For the text-containing cell, return its midpoint in [x, y] coordinate format. 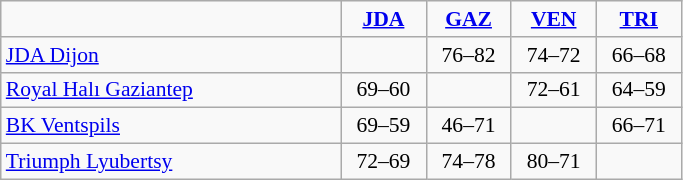
69–59 [384, 126]
GAZ [468, 19]
Royal Halı Gaziantep [171, 90]
64–59 [638, 90]
66–68 [638, 55]
Triumph Lyubertsy [171, 162]
72–69 [384, 162]
80–71 [554, 162]
74–78 [468, 162]
74–72 [554, 55]
TRI [638, 19]
69–60 [384, 90]
VEN [554, 19]
JDA Dijon [171, 55]
72–61 [554, 90]
BK Ventspils [171, 126]
46–71 [468, 126]
66–71 [638, 126]
76–82 [468, 55]
JDA [384, 19]
